Scan for the cell matching the given text and deliver its (X, Y) coordinate at center. 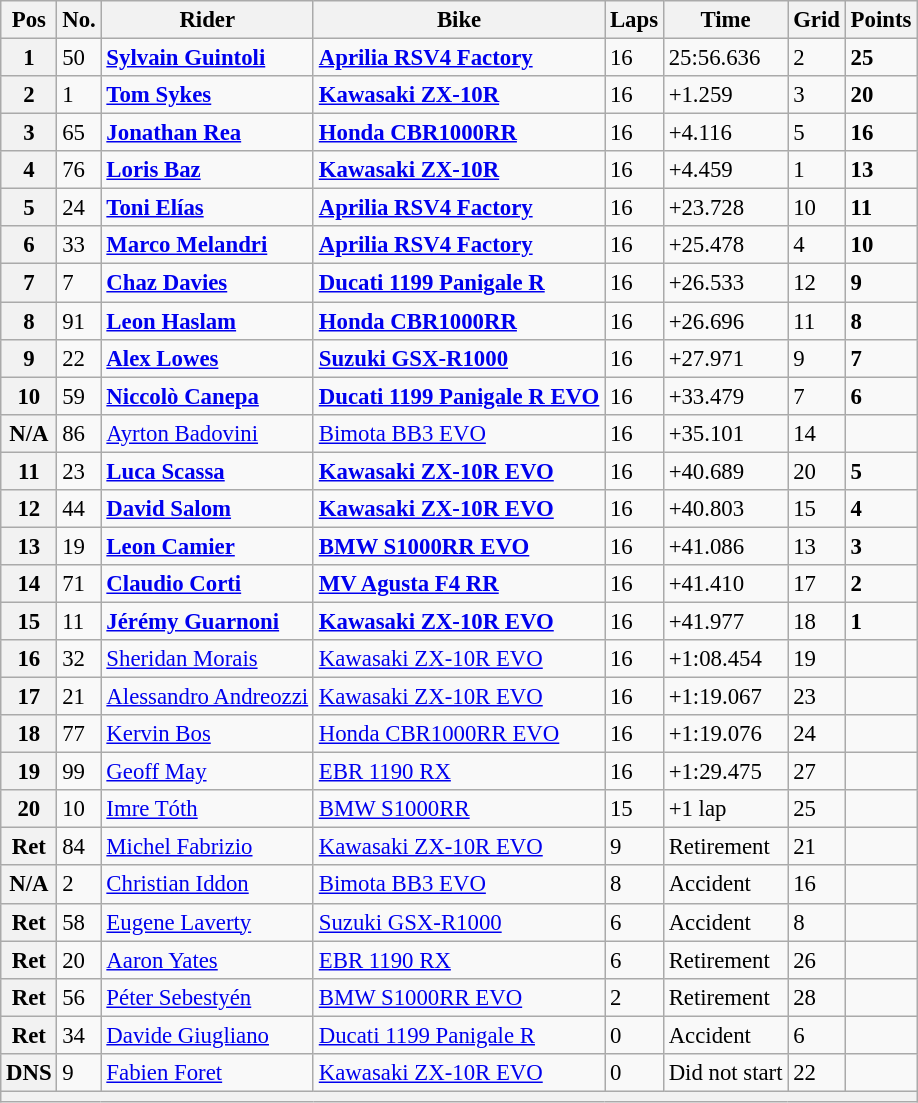
+41.410 (725, 584)
Alex Lowes (207, 358)
Jérémy Guarnoni (207, 621)
Jonathan Rea (207, 133)
58 (79, 922)
+26.696 (725, 321)
50 (79, 58)
33 (79, 245)
+40.689 (725, 471)
Davide Giugliano (207, 1035)
Marco Melandri (207, 245)
Tom Sykes (207, 95)
BMW S1000RR (458, 809)
Luca Scassa (207, 471)
77 (79, 734)
Aaron Yates (207, 960)
56 (79, 997)
+1 lap (725, 809)
David Salom (207, 509)
Ducati 1199 Panigale R EVO (458, 396)
84 (79, 847)
+1:19.067 (725, 697)
65 (79, 133)
86 (79, 433)
DNS (29, 1073)
+35.101 (725, 433)
27 (816, 772)
Eugene Laverty (207, 922)
Imre Tóth (207, 809)
Laps (634, 20)
+1:19.076 (725, 734)
+23.728 (725, 208)
+27.971 (725, 358)
Rider (207, 20)
+26.533 (725, 283)
+41.977 (725, 621)
Grid (816, 20)
25:56.636 (725, 58)
Chaz Davies (207, 283)
Leon Camier (207, 546)
44 (79, 509)
Christian Iddon (207, 885)
Pos (29, 20)
32 (79, 659)
+1:08.454 (725, 659)
28 (816, 997)
Loris Baz (207, 170)
Niccolò Canepa (207, 396)
Péter Sebestyén (207, 997)
Toni Elías (207, 208)
Michel Fabrizio (207, 847)
Ayrton Badovini (207, 433)
76 (79, 170)
26 (816, 960)
No. (79, 20)
Leon Haslam (207, 321)
91 (79, 321)
Bike (458, 20)
+1.259 (725, 95)
Points (880, 20)
71 (79, 584)
Geoff May (207, 772)
+1:29.475 (725, 772)
Alessandro Andreozzi (207, 697)
MV Agusta F4 RR (458, 584)
+33.479 (725, 396)
+41.086 (725, 546)
Did not start (725, 1073)
59 (79, 396)
Sheridan Morais (207, 659)
Sylvain Guintoli (207, 58)
Fabien Foret (207, 1073)
Claudio Corti (207, 584)
99 (79, 772)
+4.116 (725, 133)
Kervin Bos (207, 734)
+25.478 (725, 245)
Honda CBR1000RR EVO (458, 734)
+40.803 (725, 509)
34 (79, 1035)
Time (725, 20)
+4.459 (725, 170)
